Search for the cell housing the specified text and yield its [X, Y] center coordinate. 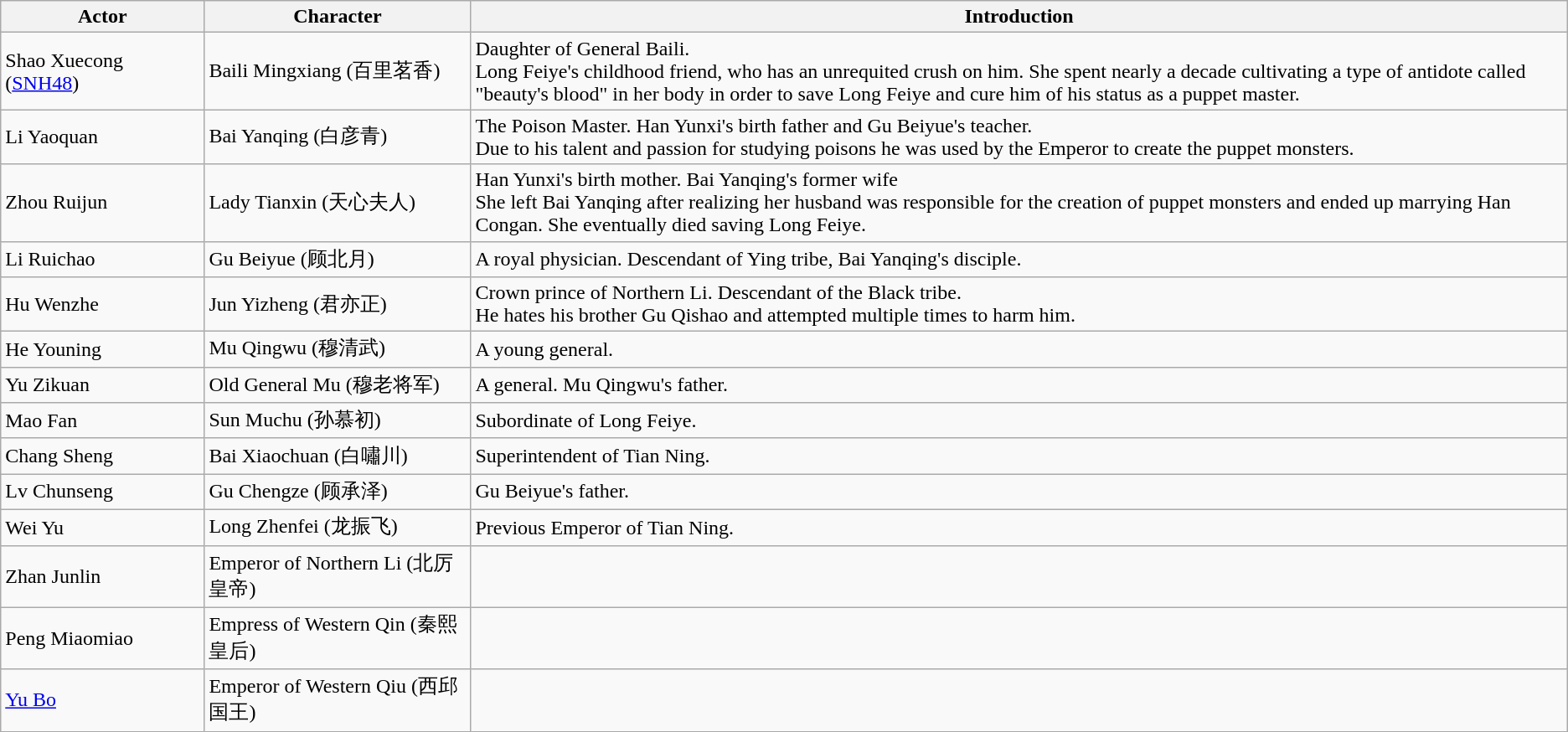
Lv Chunseng [102, 492]
Chang Sheng [102, 456]
Subordinate of Long Feiye. [1019, 420]
Gu Chengze (顾承泽) [338, 492]
A royal physician. Descendant of Ying tribe, Bai Yanqing's disciple. [1019, 260]
Character [338, 17]
Wei Yu [102, 528]
Hu Wenzhe [102, 305]
Lady Tianxin (天心夫人) [338, 203]
Long Zhenfei (龙振飞) [338, 528]
Old General Mu (穆老将军) [338, 385]
Baili Mingxiang (百里茗香) [338, 71]
Peng Miaomiao [102, 638]
Emperor of Western Qiu (西邱国王) [338, 700]
Emperor of Northern Li (北厉皇帝) [338, 576]
Bai Yanqing (白彦青) [338, 137]
Zhou Ruijun [102, 203]
Empress of Western Qin (秦熙皇后) [338, 638]
Mao Fan [102, 420]
Superintendent of Tian Ning. [1019, 456]
Mu Qingwu (穆清武) [338, 350]
Crown prince of Northern Li. Descendant of the Black tribe. He hates his brother Gu Qishao and attempted multiple times to harm him. [1019, 305]
Shao Xuecong (SNH48) [102, 71]
Li Ruichao [102, 260]
A general. Mu Qingwu's father. [1019, 385]
Jun Yizheng (君亦正) [338, 305]
Zhan Junlin [102, 576]
Yu Bo [102, 700]
Previous Emperor of Tian Ning. [1019, 528]
He Youning [102, 350]
Gu Beiyue's father. [1019, 492]
Yu Zikuan [102, 385]
Introduction [1019, 17]
Bai Xiaochuan (白嘯川) [338, 456]
Actor [102, 17]
A young general. [1019, 350]
Gu Beiyue (顾北月) [338, 260]
Sun Muchu (孙慕初) [338, 420]
Li Yaoquan [102, 137]
